Locate the cell with the specified text and output its [x, y] center coordinate. 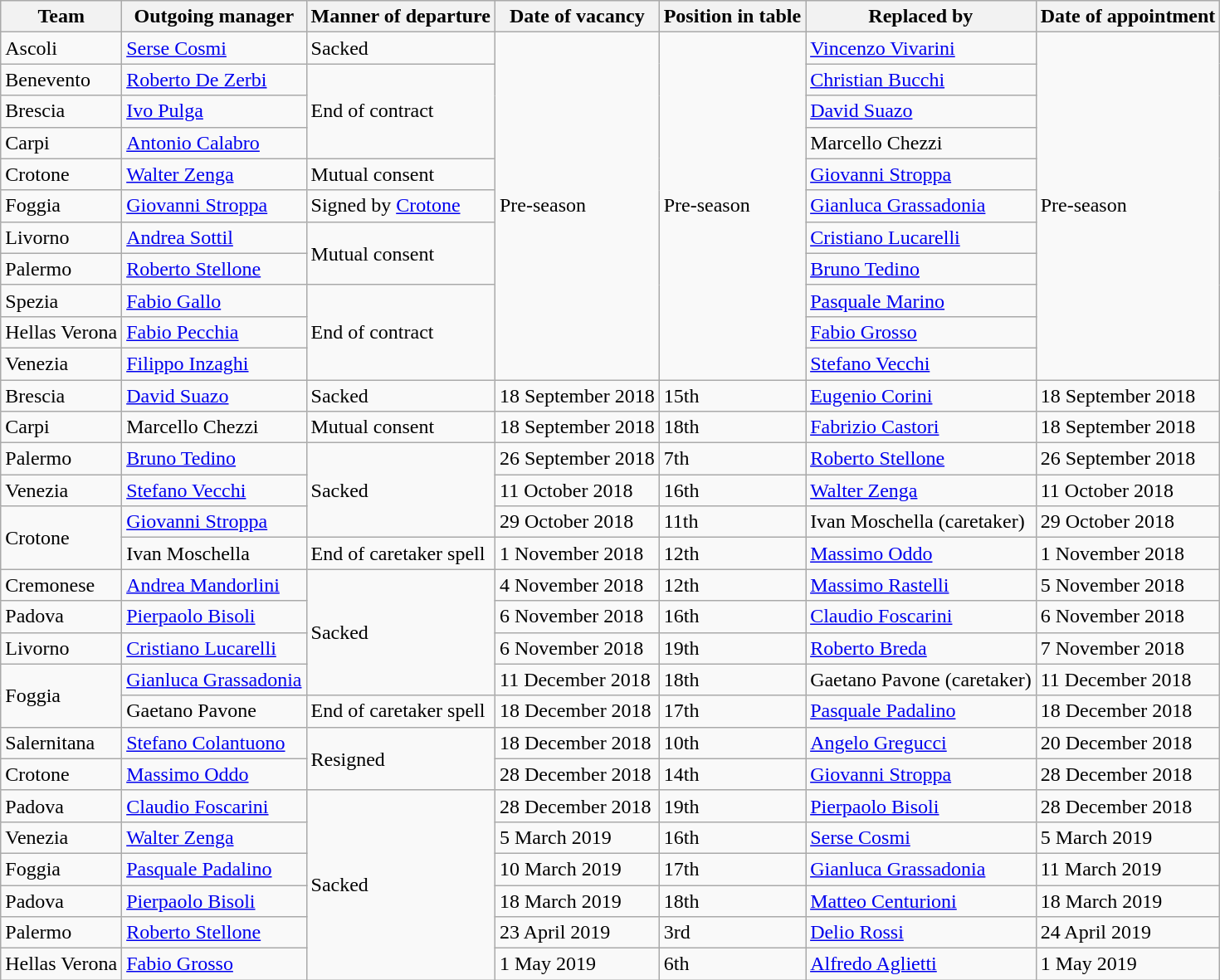
3rd [732, 933]
11 March 2019 [1128, 869]
Angelo Gregucci [921, 743]
Salernitana [61, 743]
11th [732, 522]
4 November 2018 [577, 585]
Ivan Moschella (caretaker) [921, 522]
Fabrizio Castori [921, 427]
Position in table [732, 17]
Andrea Mandorlini [214, 585]
5 November 2018 [1128, 585]
7 November 2018 [1128, 648]
Alfredo Aglietti [921, 964]
Replaced by [921, 17]
Pasquale Marino [921, 300]
Antonio Calabro [214, 143]
Fabio Gallo [214, 300]
Cremonese [61, 585]
Spezia [61, 300]
Date of vacancy [577, 17]
Andrea Sottil [214, 237]
Stefano Colantuono [214, 743]
Manner of departure [400, 17]
Ivo Pulga [214, 111]
Resigned [400, 758]
Roberto Breda [921, 648]
Gaetano Pavone (caretaker) [921, 680]
Delio Rossi [921, 933]
7th [732, 459]
Ivan Moschella [214, 553]
Outgoing manager [214, 17]
Benevento [61, 80]
14th [732, 774]
15th [732, 396]
10 March 2019 [577, 869]
Filippo Inzaghi [214, 363]
Vincenzo Vivarini [921, 48]
24 April 2019 [1128, 933]
Eugenio Corini [921, 396]
Christian Bucchi [921, 80]
Matteo Centurioni [921, 900]
Massimo Rastelli [921, 585]
Date of appointment [1128, 17]
6th [732, 964]
Roberto De Zerbi [214, 80]
Signed by Crotone [400, 206]
Ascoli [61, 48]
20 December 2018 [1128, 743]
10th [732, 743]
Gaetano Pavone [214, 711]
Fabio Pecchia [214, 332]
23 April 2019 [577, 933]
Team [61, 17]
